For the text-containing cell, return its midpoint in (x, y) coordinate format. 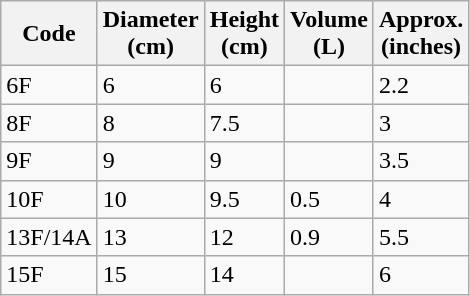
5.5 (420, 237)
6F (49, 85)
15 (150, 275)
0.9 (330, 237)
Approx. (inches) (420, 34)
15F (49, 275)
9.5 (244, 199)
4 (420, 199)
3.5 (420, 161)
Diameter (cm) (150, 34)
Height (cm) (244, 34)
3 (420, 123)
10F (49, 199)
13F/14A (49, 237)
9F (49, 161)
0.5 (330, 199)
Volume (L) (330, 34)
14 (244, 275)
8 (150, 123)
13 (150, 237)
2.2 (420, 85)
7.5 (244, 123)
10 (150, 199)
12 (244, 237)
Code (49, 34)
8F (49, 123)
